Determine the (x, y) coordinate at the center of the cell enclosing the given text.  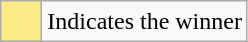
Indicates the winner (145, 22)
